Locate the cell with the specified text and output its (x, y) center coordinate. 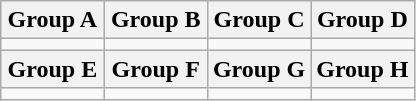
Group B (156, 20)
Group D (362, 20)
Group E (52, 69)
Group G (258, 69)
Group H (362, 69)
Group F (156, 69)
Group A (52, 20)
Group C (258, 20)
